Determine the [x, y] coordinate at the center of the cell enclosing the given text.  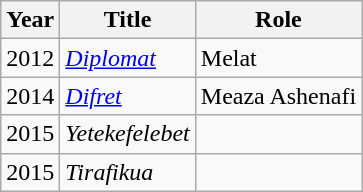
Melat [278, 58]
Role [278, 20]
Title [128, 20]
Meaza Ashenafi [278, 96]
Yetekefelebet [128, 134]
2012 [30, 58]
Diplomat [128, 58]
Tirafikua [128, 172]
Year [30, 20]
2014 [30, 96]
Difret [128, 96]
